Scan for the cell matching the given text and deliver its (x, y) coordinate at center. 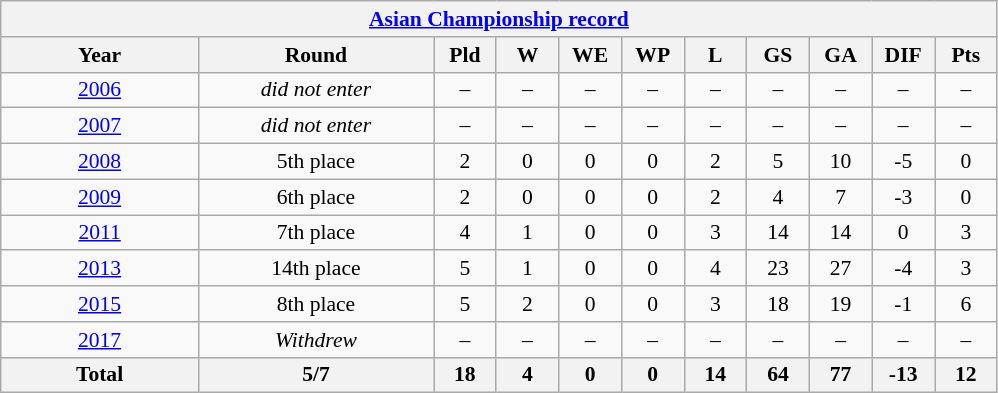
10 (840, 162)
12 (966, 375)
7 (840, 197)
6th place (316, 197)
5th place (316, 162)
Round (316, 55)
-13 (904, 375)
2006 (100, 90)
27 (840, 269)
-1 (904, 304)
77 (840, 375)
Withdrew (316, 340)
GA (840, 55)
L (716, 55)
Total (100, 375)
2008 (100, 162)
W (528, 55)
Asian Championship record (499, 19)
-4 (904, 269)
-3 (904, 197)
8th place (316, 304)
23 (778, 269)
Pts (966, 55)
WE (590, 55)
2013 (100, 269)
2015 (100, 304)
6 (966, 304)
-5 (904, 162)
2017 (100, 340)
DIF (904, 55)
2007 (100, 126)
19 (840, 304)
GS (778, 55)
Pld (466, 55)
14th place (316, 269)
2009 (100, 197)
5/7 (316, 375)
2011 (100, 233)
Year (100, 55)
7th place (316, 233)
64 (778, 375)
WP (652, 55)
